Identify which cell holds the provided text, then report its [X, Y] central coordinate. 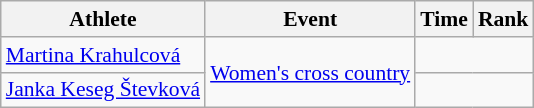
Janka Keseg Števková [103, 90]
Rank [504, 19]
Event [310, 19]
Athlete [103, 19]
Women's cross country [310, 72]
Martina Krahulcová [103, 55]
Time [444, 19]
